Locate the cell with the specified text and output its (X, Y) center coordinate. 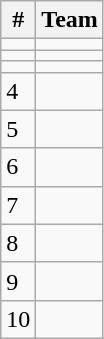
# (18, 20)
5 (18, 129)
9 (18, 281)
Team (70, 20)
7 (18, 205)
6 (18, 167)
4 (18, 91)
8 (18, 243)
10 (18, 319)
